Locate the cell with the specified text and output its [x, y] center coordinate. 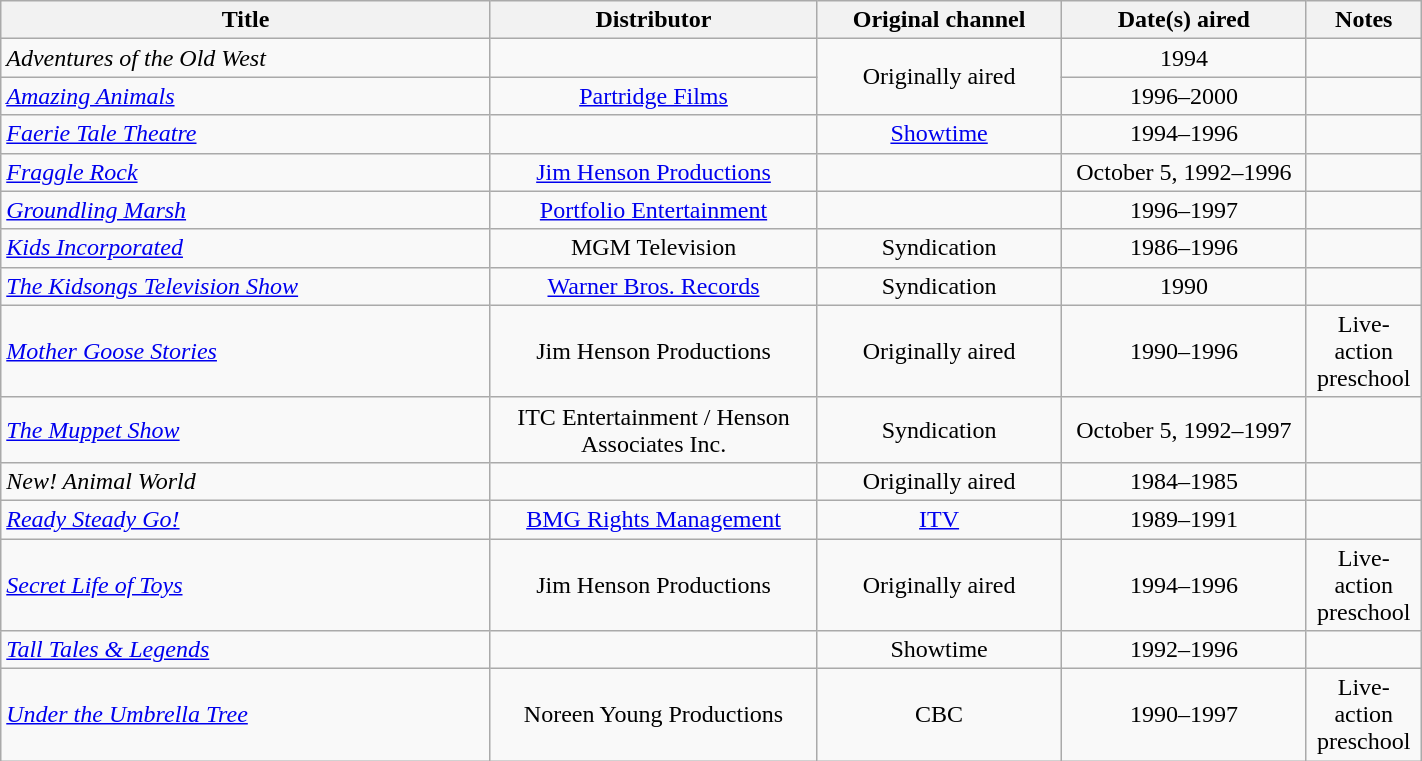
Date(s) aired [1184, 20]
Under the Umbrella Tree [246, 715]
Secret Life of Toys [246, 584]
October 5, 1992–1997 [1184, 430]
1986–1996 [1184, 248]
Distributor [653, 20]
The Muppet Show [246, 430]
October 5, 1992–1996 [1184, 172]
ITV [940, 519]
1990 [1184, 286]
ITC Entertainment / Henson Associates Inc. [653, 430]
Amazing Animals [246, 96]
Kids Incorporated [246, 248]
CBC [940, 715]
Ready Steady Go! [246, 519]
Partridge Films [653, 96]
1989–1991 [1184, 519]
Adventures of the Old West [246, 58]
1990–1996 [1184, 351]
1992–1996 [1184, 650]
1996–2000 [1184, 96]
Portfolio Entertainment [653, 210]
Fraggle Rock [246, 172]
The Kidsongs Television Show [246, 286]
1996–1997 [1184, 210]
MGM Television [653, 248]
Notes [1364, 20]
Noreen Young Productions [653, 715]
1994 [1184, 58]
Mother Goose Stories [246, 351]
1990–1997 [1184, 715]
Tall Tales & Legends [246, 650]
Groundling Marsh [246, 210]
Faerie Tale Theatre [246, 134]
New! Animal World [246, 481]
Original channel [940, 20]
Warner Bros. Records [653, 286]
1984–1985 [1184, 481]
Title [246, 20]
BMG Rights Management [653, 519]
